Determine the (X, Y) coordinate at the center of the cell enclosing the given text.  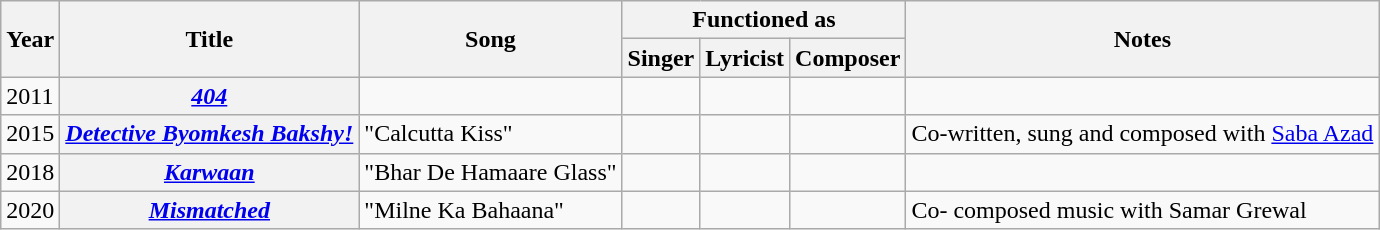
Co-written, sung and composed with Saba Azad (1142, 134)
2015 (30, 134)
Detective Byomkesh Bakshy! (210, 134)
"Milne Ka Bahaana" (490, 210)
Co- composed music with Samar Grewal (1142, 210)
"Bhar De Hamaare Glass" (490, 172)
Functioned as (764, 20)
2011 (30, 96)
Year (30, 39)
2020 (30, 210)
404 (210, 96)
Karwaan (210, 172)
Mismatched (210, 210)
Title (210, 39)
Notes (1142, 39)
Singer (661, 58)
2018 (30, 172)
Composer (848, 58)
"Calcutta Kiss" (490, 134)
Lyricist (745, 58)
Song (490, 39)
